Find where the given text appears and provide that cell's center as (X, Y) coordinate. 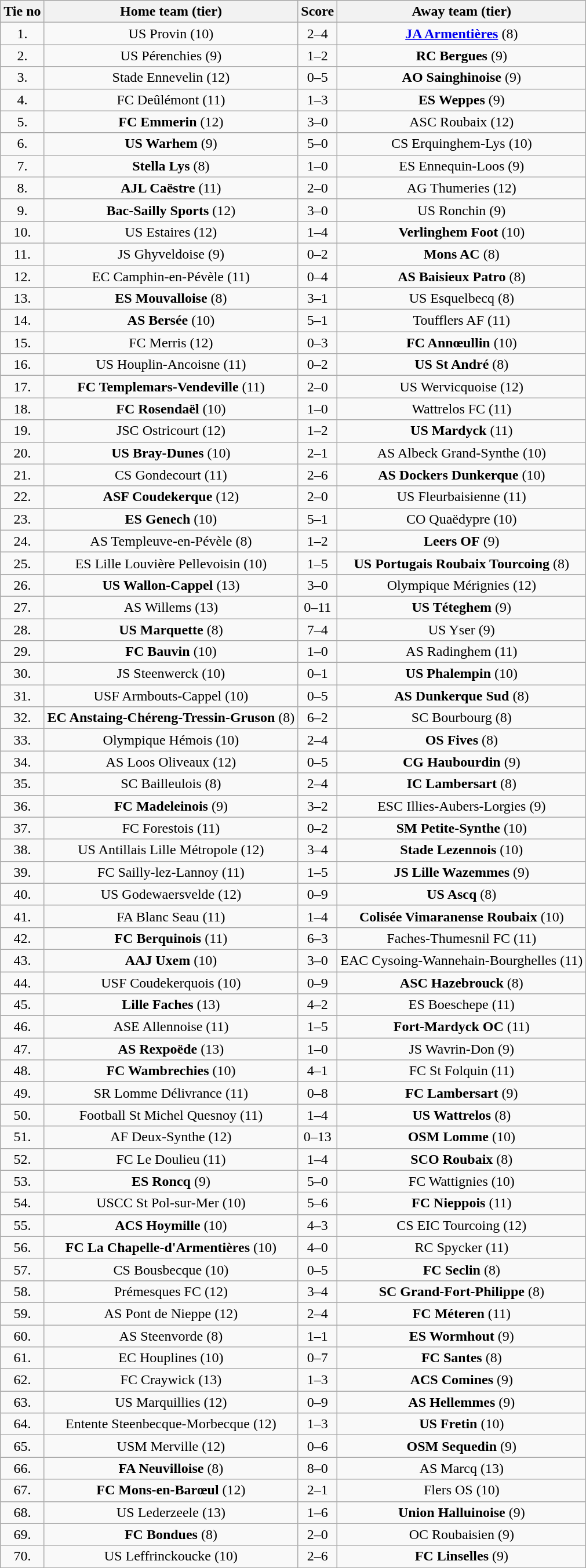
58. (22, 1291)
1–1 (318, 1335)
SC Grand-Fort-Philippe (8) (461, 1291)
SR Lomme Délivrance (11) (171, 1093)
19. (22, 431)
FC Wambrechies (10) (171, 1071)
Mons AC (8) (461, 254)
31. (22, 696)
22. (22, 497)
USF Coudekerquois (10) (171, 983)
10. (22, 232)
47. (22, 1049)
OS Fives (8) (461, 740)
FC Nieppois (11) (461, 1203)
CS Erquinghem-Lys (10) (461, 144)
ASF Coudekerque (12) (171, 497)
70. (22, 1556)
JS Ghyveldoise (9) (171, 254)
26. (22, 585)
FC St Folquin (11) (461, 1071)
JS Steenwerck (10) (171, 674)
34. (22, 762)
65. (22, 1446)
US Provin (10) (171, 34)
4–3 (318, 1225)
13. (22, 299)
FC Forestois (11) (171, 828)
Colisée Vimaranense Roubaix (10) (461, 916)
AS Pont de Nieppe (12) (171, 1313)
FC Méteren (11) (461, 1313)
Lille Faches (13) (171, 1005)
Flers OS (10) (461, 1490)
4–2 (318, 1005)
56. (22, 1247)
USM Merville (12) (171, 1446)
0–3 (318, 343)
US Antillais Lille Métropole (12) (171, 850)
0–6 (318, 1446)
3. (22, 78)
32. (22, 718)
USF Armbouts-Cappel (10) (171, 696)
6–3 (318, 938)
43. (22, 960)
54. (22, 1203)
AS Templeuve-en-Pévèle (8) (171, 541)
AS Willems (13) (171, 607)
US Yser (9) (461, 629)
ACS Hoymille (10) (171, 1225)
0–11 (318, 607)
RC Bergues (9) (461, 56)
14. (22, 321)
18. (22, 409)
US Portugais Roubaix Tourcoing (8) (461, 563)
60. (22, 1335)
52. (22, 1159)
US Lederzeele (13) (171, 1512)
66. (22, 1468)
27. (22, 607)
17. (22, 387)
Tie no (22, 12)
29. (22, 652)
FC Lambersart (9) (461, 1093)
FA Blanc Seau (11) (171, 916)
FC Merris (12) (171, 343)
FC Emmerin (12) (171, 122)
SC Bourbourg (8) (461, 718)
Verlinghem Foot (10) (461, 232)
Bac-Sailly Sports (12) (171, 210)
US Fretin (10) (461, 1424)
FC Mons-en-Barœul (12) (171, 1490)
US Wattrelos (8) (461, 1115)
FC Wattignies (10) (461, 1181)
ES Boeschepe (11) (461, 1005)
0–7 (318, 1358)
20. (22, 453)
SM Petite-Synthe (10) (461, 828)
1–6 (318, 1512)
5. (22, 122)
Fort-Mardyck OC (11) (461, 1027)
25. (22, 563)
US Pérenchies (9) (171, 56)
AS Bersée (10) (171, 321)
AS Baisieux Patro (8) (461, 277)
Stella Lys (8) (171, 166)
0–4 (318, 277)
63. (22, 1402)
21. (22, 475)
6. (22, 144)
51. (22, 1137)
US Ascq (8) (461, 894)
50. (22, 1115)
0–13 (318, 1137)
8–0 (318, 1468)
FC Annœullin (10) (461, 343)
FC Linselles (9) (461, 1556)
9. (22, 210)
Leers OF (9) (461, 541)
EC Houplines (10) (171, 1358)
1. (22, 34)
CO Quaëdypre (10) (461, 519)
AJL Caëstre (11) (171, 188)
Faches-Thumesnil FC (11) (461, 938)
55. (22, 1225)
2. (22, 56)
0–1 (318, 674)
ES Roncq (9) (171, 1181)
FC Templemars-Vendeville (11) (171, 387)
Olympique Hémois (10) (171, 740)
CS Bousbecque (10) (171, 1269)
JA Armentières (8) (461, 34)
US Wallon-Cappel (13) (171, 585)
6–2 (318, 718)
FC Craywick (13) (171, 1380)
JS Wavrin-Don (9) (461, 1049)
US Houplin-Ancoisne (11) (171, 365)
AO Sainghinoise (9) (461, 78)
FC Santes (8) (461, 1358)
48. (22, 1071)
FC Le Doulieu (11) (171, 1159)
US Wervicquoise (12) (461, 387)
CS Gondecourt (11) (171, 475)
ES Lille Louvière Pellevoisin (10) (171, 563)
59. (22, 1313)
AF Deux-Synthe (12) (171, 1137)
AS Dockers Dunkerque (10) (461, 475)
US Ronchin (9) (461, 210)
FC Seclin (8) (461, 1269)
AS Marcq (13) (461, 1468)
OC Roubaisien (9) (461, 1534)
24. (22, 541)
49. (22, 1093)
Prémesques FC (12) (171, 1291)
57. (22, 1269)
ASC Roubaix (12) (461, 122)
SCO Roubaix (8) (461, 1159)
US Bray-Dunes (10) (171, 453)
61. (22, 1358)
ES Ennequin-Loos (9) (461, 166)
CS EIC Tourcoing (12) (461, 1225)
Wattrelos FC (11) (461, 409)
Union Halluinoise (9) (461, 1512)
US Mardyck (11) (461, 431)
AG Thumeries (12) (461, 188)
EC Anstaing-Chéreng-Tressin-Gruson (8) (171, 718)
FC Madeleinois (9) (171, 806)
7. (22, 166)
US Phalempin (10) (461, 674)
5–6 (318, 1203)
AS Radinghem (11) (461, 652)
3–2 (318, 806)
ES Genech (10) (171, 519)
Entente Steenbecque-Morbecque (12) (171, 1424)
35. (22, 784)
37. (22, 828)
ES Mouvalloise (8) (171, 299)
4–0 (318, 1247)
JS Lille Wazemmes (9) (461, 872)
38. (22, 850)
Olympique Mérignies (12) (461, 585)
23. (22, 519)
28. (22, 629)
30. (22, 674)
US Marquette (8) (171, 629)
45. (22, 1005)
4–1 (318, 1071)
US Godewaersvelde (12) (171, 894)
8. (22, 188)
US Fleurbaisienne (11) (461, 497)
11. (22, 254)
AS Hellemmes (9) (461, 1402)
US Marquillies (12) (171, 1402)
US Leffrinckoucke (10) (171, 1556)
AS Steenvorde (8) (171, 1335)
IC Lambersart (8) (461, 784)
69. (22, 1534)
SC Bailleulois (8) (171, 784)
44. (22, 983)
USCC St Pol-sur-Mer (10) (171, 1203)
Stade Ennevelin (12) (171, 78)
US Estaires (12) (171, 232)
62. (22, 1380)
FC Bauvin (10) (171, 652)
Stade Lezennois (10) (461, 850)
FC Deûlémont (11) (171, 100)
3–1 (318, 299)
Away team (tier) (461, 12)
ESC Illies-Aubers-Lorgies (9) (461, 806)
AS Rexpoëde (13) (171, 1049)
US Téteghem (9) (461, 607)
16. (22, 365)
OSM Lomme (10) (461, 1137)
FC Berquinois (11) (171, 938)
39. (22, 872)
FC La Chapelle-d'Armentières (10) (171, 1247)
AAJ Uxem (10) (171, 960)
36. (22, 806)
RC Spycker (11) (461, 1247)
JSC Ostricourt (12) (171, 431)
US Warhem (9) (171, 144)
7–4 (318, 629)
AS Albeck Grand-Synthe (10) (461, 453)
US Esquelbecq (8) (461, 299)
US St André (8) (461, 365)
53. (22, 1181)
42. (22, 938)
Football St Michel Quesnoy (11) (171, 1115)
ASE Allennoise (11) (171, 1027)
12. (22, 277)
4. (22, 100)
FA Neuvilloise (8) (171, 1468)
68. (22, 1512)
0–8 (318, 1093)
64. (22, 1424)
EAC Cysoing-Wannehain-Bourghelles (11) (461, 960)
33. (22, 740)
AS Loos Oliveaux (12) (171, 762)
40. (22, 894)
ES Wormhout (9) (461, 1335)
Toufflers AF (11) (461, 321)
15. (22, 343)
Home team (tier) (171, 12)
FC Sailly-lez-Lannoy (11) (171, 872)
ES Weppes (9) (461, 100)
41. (22, 916)
ACS Comines (9) (461, 1380)
46. (22, 1027)
Score (318, 12)
ASC Hazebrouck (8) (461, 983)
OSM Sequedin (9) (461, 1446)
67. (22, 1490)
EC Camphin-en-Pévèle (11) (171, 277)
FC Rosendaël (10) (171, 409)
CG Haubourdin (9) (461, 762)
AS Dunkerque Sud (8) (461, 696)
FC Bondues (8) (171, 1534)
